Provide the [x, y] coordinate of the cell's center where the given text is located.  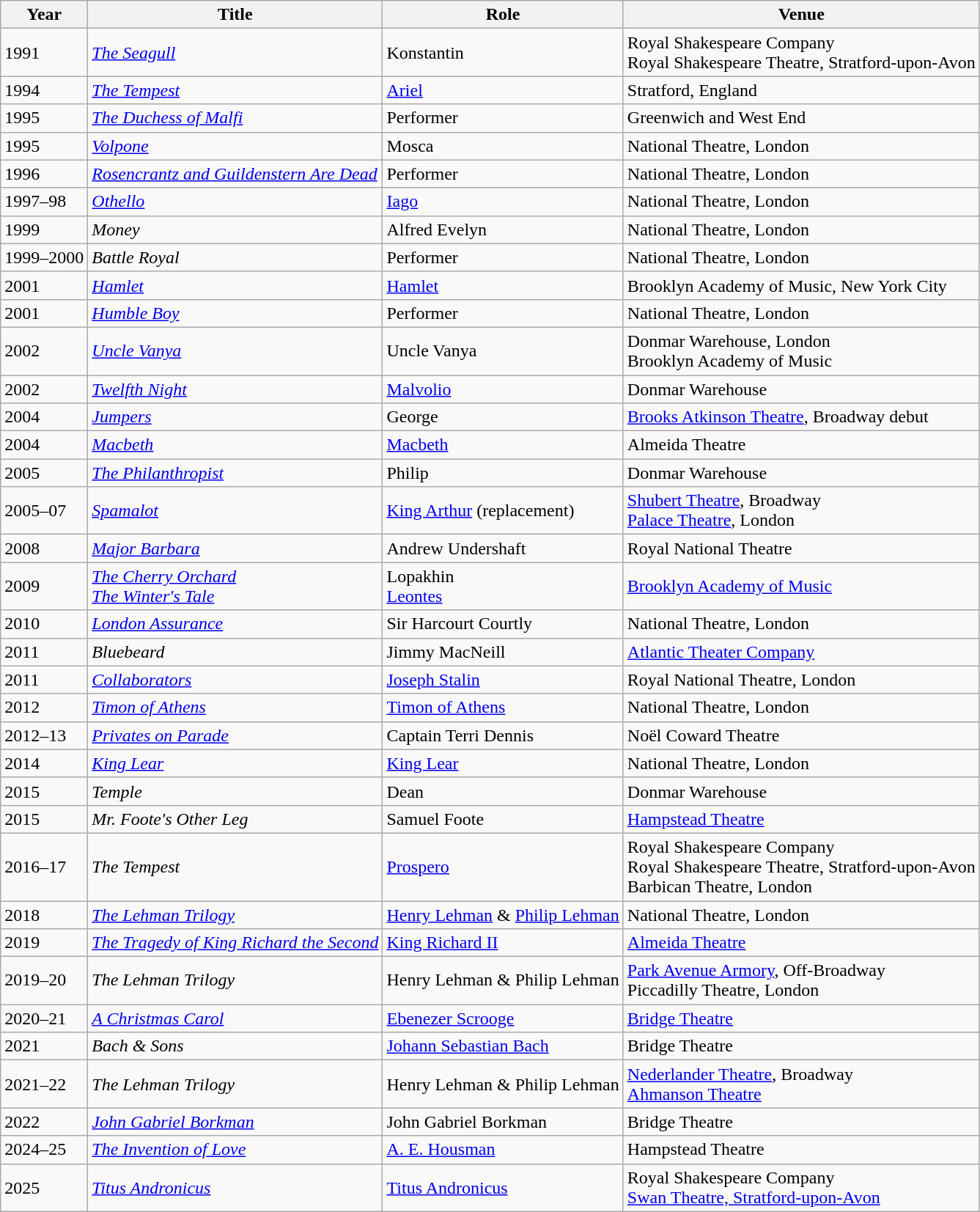
Brooks Atkinson Theatre, Broadway debut [801, 417]
Battle Royal [235, 257]
2005 [44, 473]
2008 [44, 548]
Jimmy MacNeill [503, 652]
2009 [44, 587]
Donmar Warehouse, London Brooklyn Academy of Music [801, 350]
Shubert Theatre, Broadway Palace Theatre, London [801, 510]
LopakhinLeontes [503, 587]
Year [44, 15]
A. E. Housman [503, 1150]
Konstantin [503, 53]
2019–20 [44, 981]
Andrew Undershaft [503, 548]
2020–21 [44, 1018]
1991 [44, 53]
Venue [801, 15]
Dean [503, 791]
Atlantic Theater Company [801, 652]
Bach & Sons [235, 1046]
Volpone [235, 146]
Alfred Evelyn [503, 229]
Sir Harcourt Courtly [503, 624]
Park Avenue Armory, Off-Broadway Piccadilly Theatre, London [801, 981]
King Richard II [503, 943]
Royal Shakespeare Company Swan Theatre, Stratford-upon-Avon [801, 1188]
The Invention of Love [235, 1150]
Othello [235, 202]
Ebenezer Scrooge [503, 1018]
King Arthur (replacement) [503, 510]
2018 [44, 914]
2022 [44, 1122]
Joseph Stalin [503, 680]
Brooklyn Academy of Music, New York City [801, 285]
2014 [44, 763]
London Assurance [235, 624]
George [503, 417]
Noël Coward Theatre [801, 735]
Spamalot [235, 510]
Humble Boy [235, 313]
Money [235, 229]
Royal National Theatre [801, 548]
Privates on Parade [235, 735]
2019 [44, 943]
1999 [44, 229]
Rosencrantz and Guildenstern Are Dead [235, 174]
Iago [503, 202]
1999–2000 [44, 257]
Johann Sebastian Bach [503, 1046]
2012 [44, 708]
Royal National Theatre, London [801, 680]
2024–25 [44, 1150]
Brooklyn Academy of Music [801, 587]
The Tragedy of King Richard the Second [235, 943]
Stratford, England [801, 90]
Samuel Foote [503, 819]
2021–22 [44, 1084]
Major Barbara [235, 548]
Philip [503, 473]
Greenwich and West End [801, 118]
1994 [44, 90]
Bluebeard [235, 652]
Captain Terri Dennis [503, 735]
Royal Shakespeare Company Royal Shakespeare Theatre, Stratford-upon-AvonBarbican Theatre, London [801, 867]
Royal Shakespeare Company Royal Shakespeare Theatre, Stratford-upon-Avon [801, 53]
Jumpers [235, 417]
2016–17 [44, 867]
Mosca [503, 146]
2012–13 [44, 735]
2010 [44, 624]
Title [235, 15]
1997–98 [44, 202]
Ariel [503, 90]
Temple [235, 791]
2005–07 [44, 510]
Nederlander Theatre, Broadway Ahmanson Theatre [801, 1084]
Twelfth Night [235, 389]
A Christmas Carol [235, 1018]
The Duchess of Malfi [235, 118]
1996 [44, 174]
Prospero [503, 867]
The Cherry Orchard The Winter's Tale [235, 587]
2021 [44, 1046]
Collaborators [235, 680]
Role [503, 15]
The Seagull [235, 53]
Malvolio [503, 389]
Mr. Foote's Other Leg [235, 819]
2025 [44, 1188]
The Philanthropist [235, 473]
